Locate the cell with the specified text and output its (x, y) center coordinate. 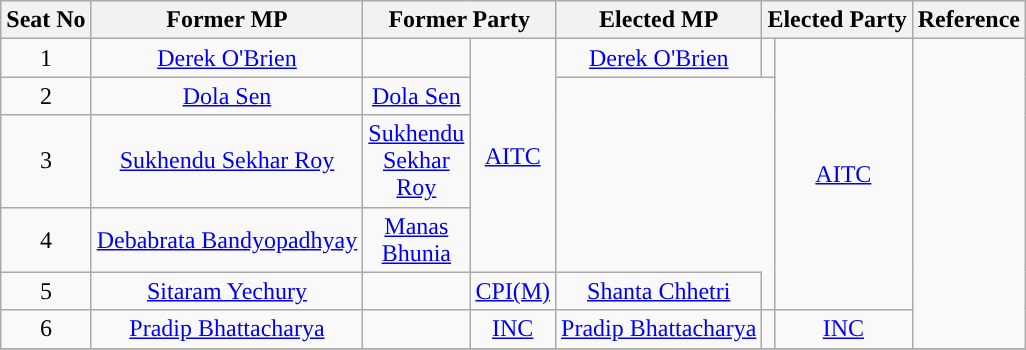
3 (46, 161)
Shanta Chhetri (659, 291)
Debabrata Bandyopadhyay (227, 240)
CPI(M) (513, 291)
Elected Party (837, 20)
4 (46, 240)
Reference (968, 20)
5 (46, 291)
1 (46, 58)
Former MP (227, 20)
Former Party (460, 20)
6 (46, 329)
Seat No (46, 20)
Manas Bhunia (416, 240)
2 (46, 96)
Sitaram Yechury (227, 291)
Elected MP (659, 20)
